Scan for the cell matching the given text and deliver its [x, y] coordinate at center. 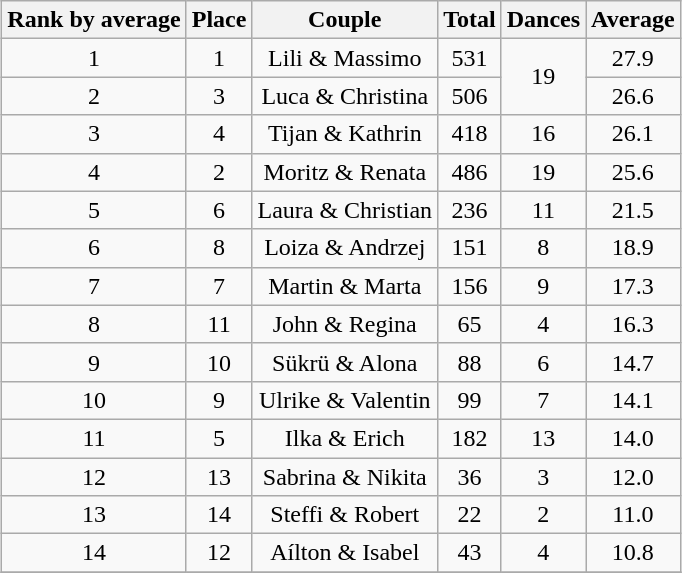
11.0 [634, 515]
43 [470, 553]
Ilka & Erich [345, 438]
Sabrina & Nikita [345, 477]
18.9 [634, 248]
Total [470, 20]
151 [470, 248]
Aílton & Isabel [345, 553]
14.1 [634, 400]
Lili & Massimo [345, 58]
14.7 [634, 362]
156 [470, 286]
17.3 [634, 286]
14.0 [634, 438]
99 [470, 400]
Dances [543, 20]
25.6 [634, 172]
John & Regina [345, 324]
Place [219, 20]
Rank by average [94, 20]
Martin & Marta [345, 286]
182 [470, 438]
65 [470, 324]
418 [470, 134]
506 [470, 96]
Tijan & Kathrin [345, 134]
12.0 [634, 477]
10.8 [634, 553]
Ulrike & Valentin [345, 400]
Moritz & Renata [345, 172]
26.1 [634, 134]
88 [470, 362]
Loiza & Andrzej [345, 248]
Average [634, 20]
486 [470, 172]
16.3 [634, 324]
16 [543, 134]
Couple [345, 20]
Luca & Christina [345, 96]
22 [470, 515]
236 [470, 210]
Steffi & Robert [345, 515]
26.6 [634, 96]
21.5 [634, 210]
27.9 [634, 58]
531 [470, 58]
36 [470, 477]
Laura & Christian [345, 210]
Sükrü & Alona [345, 362]
